Search for the cell housing the specified text and yield its [X, Y] center coordinate. 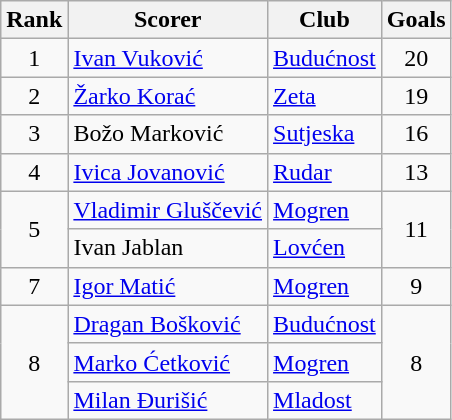
16 [416, 134]
1 [34, 58]
20 [416, 58]
13 [416, 172]
Club [325, 20]
Scorer [168, 20]
2 [34, 96]
Ivica Jovanović [168, 172]
Božo Marković [168, 134]
19 [416, 96]
Vladimir Gluščević [168, 210]
3 [34, 134]
Lovćen [325, 248]
Žarko Korać [168, 96]
Ivan Jablan [168, 248]
11 [416, 229]
4 [34, 172]
Goals [416, 20]
Igor Matić [168, 286]
9 [416, 286]
Rank [34, 20]
Dragan Bošković [168, 324]
7 [34, 286]
Milan Đurišić [168, 400]
Marko Ćetković [168, 362]
Ivan Vuković [168, 58]
Zeta [325, 96]
Mladost [325, 400]
Rudar [325, 172]
Sutjeska [325, 134]
5 [34, 229]
